Scan for the cell matching the given text and deliver its [x, y] coordinate at center. 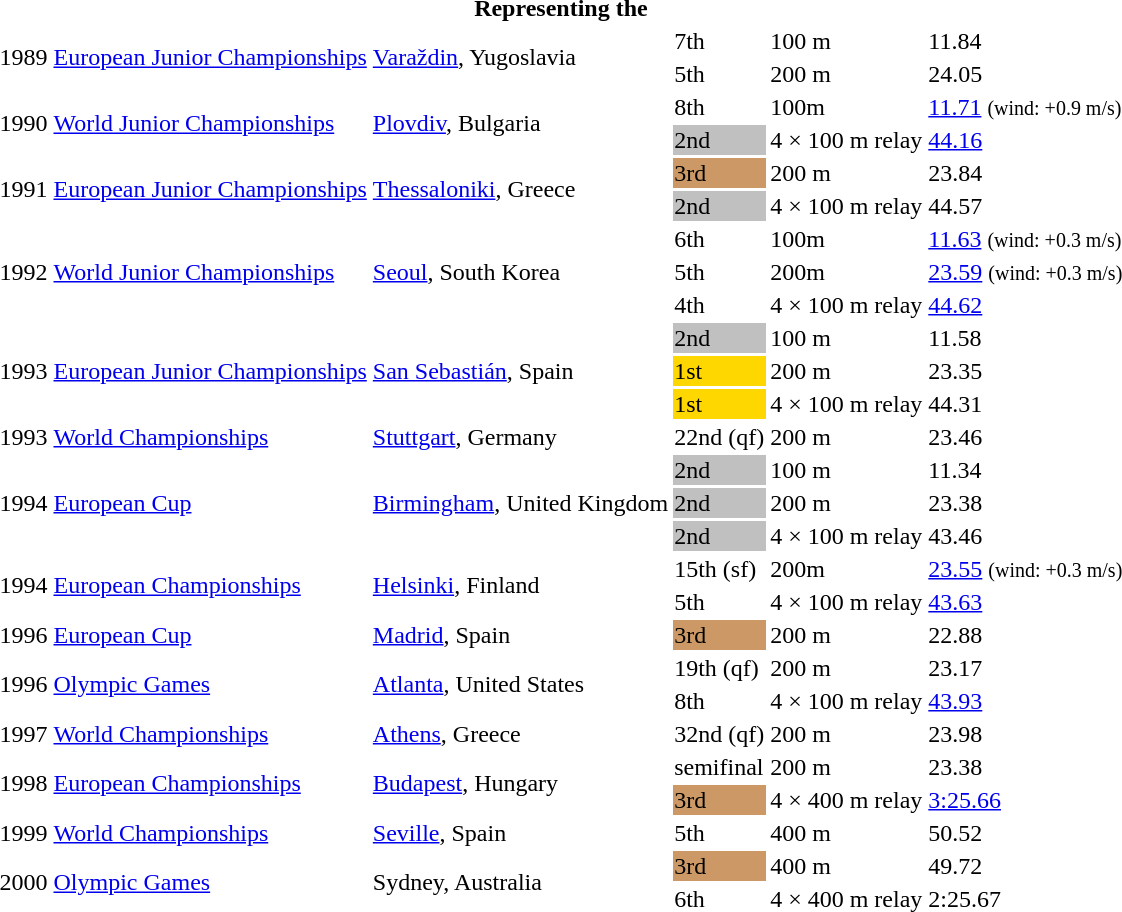
Seville, Spain [520, 833]
Madrid, Spain [520, 635]
Athens, Greece [520, 734]
Varaždin, Yugoslavia [520, 58]
4 × 400 m relay [846, 800]
Budapest, Hungary [520, 784]
6th [720, 239]
19th (qf) [720, 668]
Thessaloniki, Greece [520, 190]
Olympic Games [210, 684]
Plovdiv, Bulgaria [520, 124]
15th (sf) [720, 569]
22nd (qf) [720, 437]
7th [720, 41]
San Sebastián, Spain [520, 371]
Atlanta, United States [520, 684]
Birmingham, United Kingdom [520, 503]
semifinal [720, 767]
32nd (qf) [720, 734]
Helsinki, Finland [520, 586]
4th [720, 305]
Seoul, South Korea [520, 272]
Stuttgart, Germany [520, 437]
